Detect which cell encompasses the target text, then output its [X, Y] center coordinate. 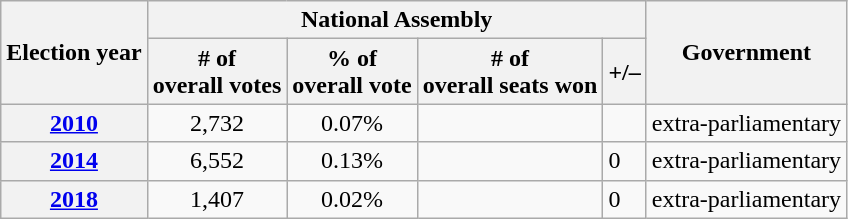
0.02% [352, 199]
Election year [74, 52]
% ofoverall vote [352, 72]
1,407 [217, 199]
2014 [74, 161]
6,552 [217, 161]
2,732 [217, 123]
+/– [624, 72]
National Assembly [396, 20]
# ofoverall seats won [510, 72]
0.07% [352, 123]
0.13% [352, 161]
Government [746, 52]
2010 [74, 123]
2018 [74, 199]
# ofoverall votes [217, 72]
